Return (X, Y) of the center of cell containing provided text 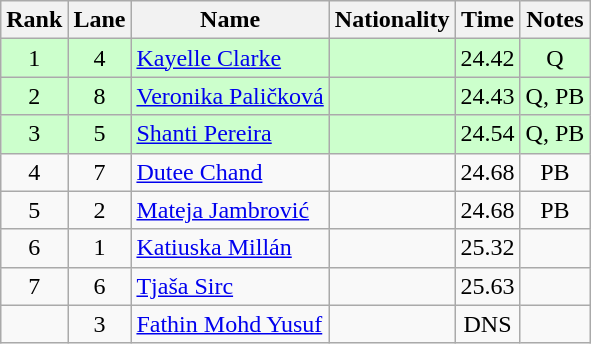
25.32 (488, 248)
Notes (555, 20)
8 (100, 96)
Dutee Chand (230, 172)
Rank (34, 20)
Kayelle Clarke (230, 58)
Katiuska Millán (230, 248)
Name (230, 20)
24.54 (488, 134)
Tjaša Sirc (230, 286)
Mateja Jambrović (230, 210)
Nationality (392, 20)
Shanti Pereira (230, 134)
25.63 (488, 286)
Veronika Paličková (230, 96)
Time (488, 20)
Lane (100, 20)
Q (555, 58)
DNS (488, 324)
24.42 (488, 58)
24.43 (488, 96)
Fathin Mohd Yusuf (230, 324)
